Extract the (x, y) coordinate from the center of the cell holding the provided text.  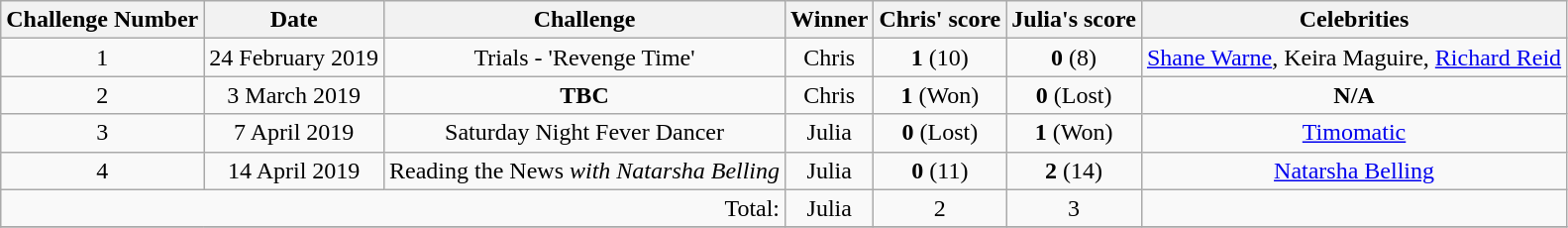
Reading the News with Natarsha Belling (584, 171)
Winner (830, 20)
Timomatic (1353, 133)
7 April 2019 (294, 133)
Total: (393, 208)
Trials - 'Revenge Time' (584, 57)
TBC (584, 95)
Challenge (584, 20)
Date (294, 20)
1 (103, 57)
0 (8) (1074, 57)
Chris' score (940, 20)
N/A (1353, 95)
24 February 2019 (294, 57)
Natarsha Belling (1353, 171)
3 March 2019 (294, 95)
4 (103, 171)
Julia's score (1074, 20)
Celebrities (1353, 20)
Challenge Number (103, 20)
14 April 2019 (294, 171)
1 (10) (940, 57)
2 (14) (1074, 171)
Saturday Night Fever Dancer (584, 133)
Shane Warne, Keira Maguire, Richard Reid (1353, 57)
0 (11) (940, 171)
